Pinpoint the cell where the given text exists, returning its (X, Y) midpoint coordinate. 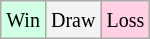
Win (24, 20)
Draw (72, 20)
Loss (126, 20)
